Provide the (X, Y) coordinate of the cell's center where the given text is located.  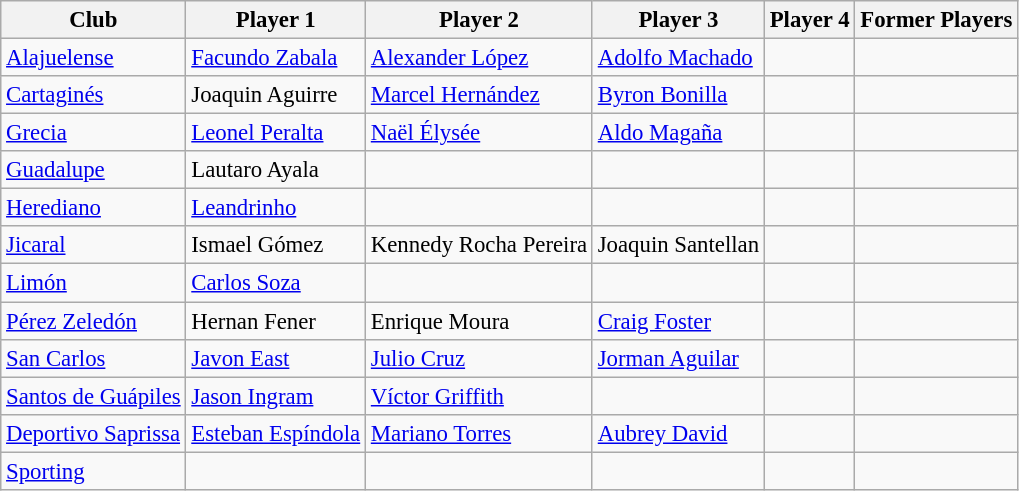
Cartaginés (94, 95)
Pérez Zeledón (94, 321)
Leandrinho (276, 208)
Grecia (94, 133)
Player 4 (810, 20)
Joaquin Aguirre (276, 95)
Club (94, 20)
Javon East (276, 358)
Former Players (936, 20)
Marcel Hernández (480, 95)
Jason Ingram (276, 396)
Víctor Griffith (480, 396)
Joaquin Santellan (678, 245)
Deportivo Saprissa (94, 433)
Jicaral (94, 245)
Herediano (94, 208)
Julio Cruz (480, 358)
Leonel Peralta (276, 133)
Alajuelense (94, 58)
Sporting (94, 471)
Aubrey David (678, 433)
Adolfo Machado (678, 58)
Aldo Magaña (678, 133)
Player 1 (276, 20)
Limón (94, 283)
Player 3 (678, 20)
Esteban Espíndola (276, 433)
Hernan Fener (276, 321)
Ismael Gómez (276, 245)
Byron Bonilla (678, 95)
Mariano Torres (480, 433)
Carlos Soza (276, 283)
Kennedy Rocha Pereira (480, 245)
Player 2 (480, 20)
Facundo Zabala (276, 58)
San Carlos (94, 358)
Enrique Moura (480, 321)
Guadalupe (94, 170)
Naël Élysée (480, 133)
Alexander López (480, 58)
Santos de Guápiles (94, 396)
Craig Foster (678, 321)
Lautaro Ayala (276, 170)
Jorman Aguilar (678, 358)
